Identify which cell holds the provided text, then report its [X, Y] central coordinate. 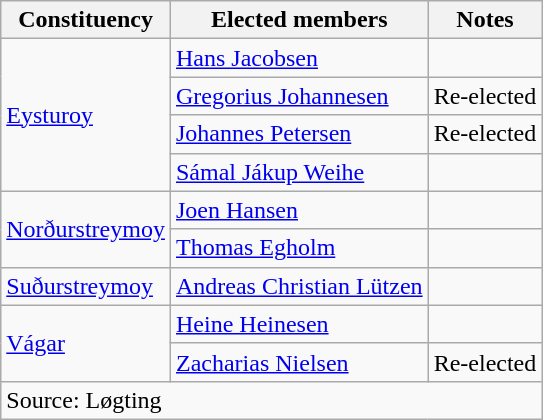
Zacharias Nielsen [299, 362]
Andreas Christian Lützen [299, 286]
Notes [485, 20]
Gregorius Johannesen [299, 96]
Johannes Petersen [299, 134]
Norðurstreymoy [86, 229]
Thomas Egholm [299, 248]
Constituency [86, 20]
Vágar [86, 343]
Heine Heinesen [299, 324]
Source: Løgting [272, 400]
Eysturoy [86, 115]
Suðurstreymoy [86, 286]
Elected members [299, 20]
Hans Jacobsen [299, 58]
Joen Hansen [299, 210]
Sámal Jákup Weihe [299, 172]
